Extract the (X, Y) coordinate from the center of the cell holding the provided text.  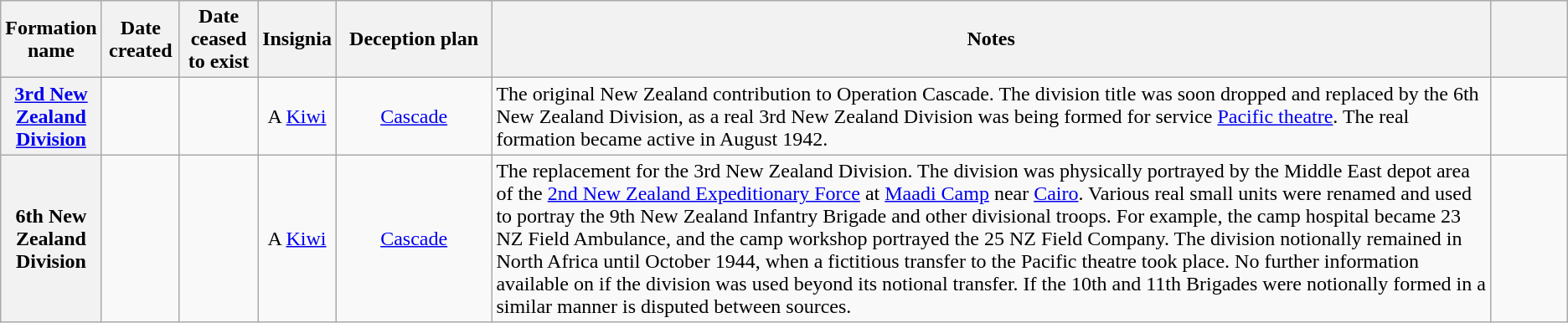
Formation name (51, 39)
Date created (141, 39)
3rd New Zealand Division (51, 116)
Deception plan (414, 39)
Insignia (297, 39)
Notes (992, 39)
Date ceased to exist (218, 39)
6th New Zealand Division (51, 238)
